Provide the [x, y] coordinate of the cell's center where the given text is located.  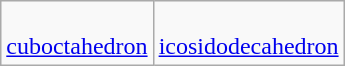
icosidodecahedron [248, 34]
cuboctahedron [77, 34]
